Detect which cell encompasses the target text, then output its [x, y] center coordinate. 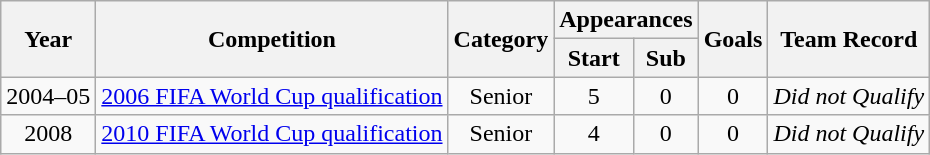
4 [594, 134]
2008 [48, 134]
2010 FIFA World Cup qualification [272, 134]
Sub [666, 58]
Category [501, 39]
Appearances [626, 20]
Year [48, 39]
5 [594, 96]
Competition [272, 39]
2006 FIFA World Cup qualification [272, 96]
Goals [733, 39]
Start [594, 58]
2004–05 [48, 96]
Team Record [849, 39]
